For the text-containing cell, return its midpoint in [x, y] coordinate format. 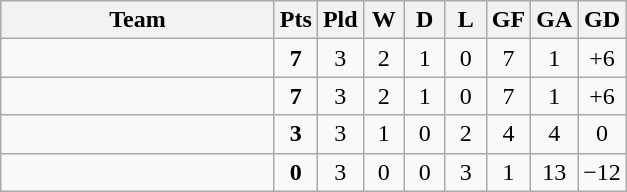
Pld [340, 20]
W [384, 20]
GF [508, 20]
L [466, 20]
GA [554, 20]
Pts [296, 20]
Team [138, 20]
GD [602, 20]
−12 [602, 172]
13 [554, 172]
D [424, 20]
